Search for the cell housing the specified text and yield its (x, y) center coordinate. 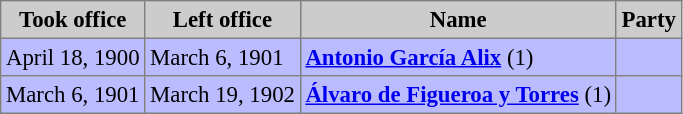
Left office (222, 20)
Name (458, 20)
April 18, 1900 (73, 57)
Antonio García Alix (1) (458, 57)
March 19, 1902 (222, 95)
Took office (73, 20)
Party (648, 20)
Álvaro de Figueroa y Torres (1) (458, 95)
